Capture the cell that displays the provided text and extract its [X, Y] central coordinate. 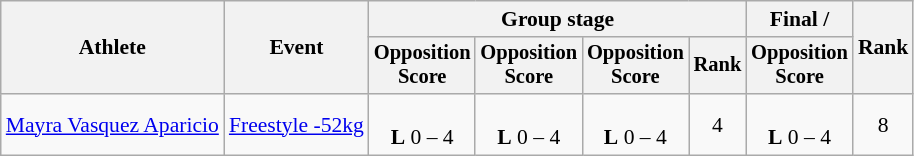
Group stage [558, 19]
Final / [800, 19]
4 [718, 124]
Mayra Vasquez Aparicio [112, 124]
8 [884, 124]
Athlete [112, 48]
Freestyle -52kg [296, 124]
Event [296, 48]
